Return the [x, y] coordinate for the center point of the cell that contains the specified text.  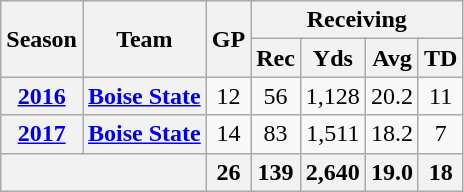
20.2 [392, 96]
Yds [332, 58]
Season [42, 39]
139 [276, 172]
18.2 [392, 134]
83 [276, 134]
TD [440, 58]
7 [440, 134]
18 [440, 172]
11 [440, 96]
2017 [42, 134]
Team [144, 39]
26 [228, 172]
1,128 [332, 96]
2,640 [332, 172]
12 [228, 96]
Avg [392, 58]
56 [276, 96]
14 [228, 134]
2016 [42, 96]
19.0 [392, 172]
1,511 [332, 134]
GP [228, 39]
Rec [276, 58]
Receiving [357, 20]
